Search for the cell housing the specified text and yield its [X, Y] center coordinate. 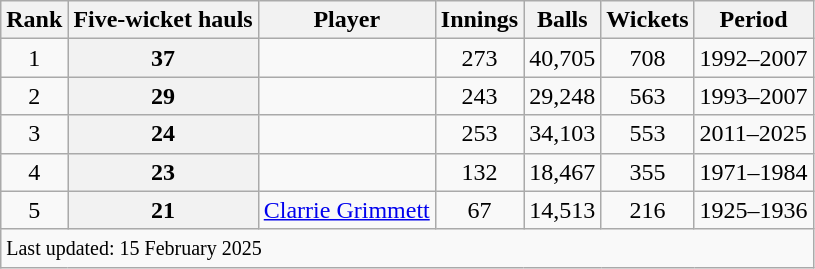
34,103 [562, 134]
1993–2007 [754, 96]
4 [34, 172]
18,467 [562, 172]
40,705 [562, 58]
1925–1936 [754, 210]
24 [163, 134]
Period [754, 20]
2 [34, 96]
Five-wicket hauls [163, 20]
243 [479, 96]
132 [479, 172]
Wickets [648, 20]
1971–1984 [754, 172]
1992–2007 [754, 58]
563 [648, 96]
273 [479, 58]
23 [163, 172]
29,248 [562, 96]
Innings [479, 20]
Clarrie Grimmett [346, 210]
14,513 [562, 210]
5 [34, 210]
21 [163, 210]
37 [163, 58]
355 [648, 172]
Balls [562, 20]
1 [34, 58]
Last updated: 15 February 2025 [407, 248]
29 [163, 96]
708 [648, 58]
553 [648, 134]
3 [34, 134]
Rank [34, 20]
253 [479, 134]
216 [648, 210]
Player [346, 20]
2011–2025 [754, 134]
67 [479, 210]
